Search for the cell housing the specified text and yield its [x, y] center coordinate. 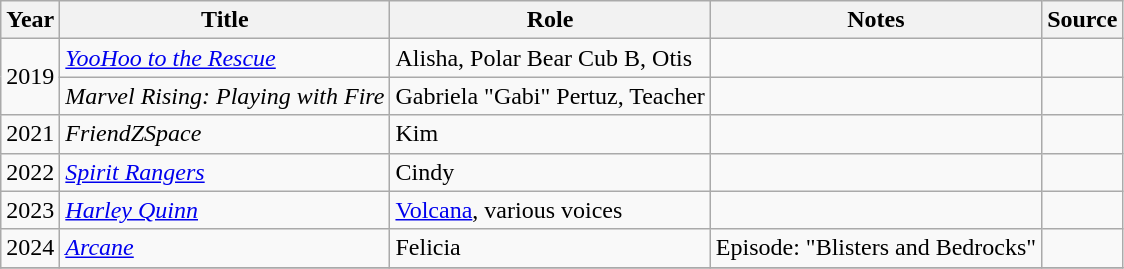
YooHoo to the Rescue [225, 58]
2019 [30, 77]
Notes [876, 20]
Arcane [225, 248]
FriendZSpace [225, 134]
2022 [30, 172]
Source [1082, 20]
Kim [550, 134]
Title [225, 20]
Volcana, various voices [550, 210]
Harley Quinn [225, 210]
Cindy [550, 172]
2023 [30, 210]
2024 [30, 248]
Year [30, 20]
Alisha, Polar Bear Cub B, Otis [550, 58]
2021 [30, 134]
Role [550, 20]
Episode: "Blisters and Bedrocks" [876, 248]
Felicia [550, 248]
Gabriela "Gabi" Pertuz, Teacher [550, 96]
Marvel Rising: Playing with Fire [225, 96]
Spirit Rangers [225, 172]
